Extract the [x, y] coordinate from the center of the cell holding the provided text.  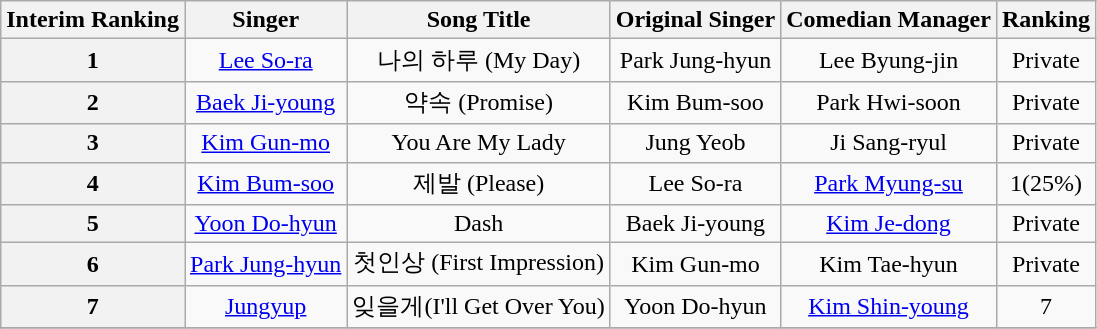
Comedian Manager [889, 20]
Kim Tae-hyun [889, 264]
5 [93, 224]
1(25%) [1046, 184]
Original Singer [695, 20]
Park Myung-su [889, 184]
Song Title [478, 20]
Ji Sang-ryul [889, 143]
Singer [265, 20]
첫인상 (First Impression) [478, 264]
4 [93, 184]
Kim Shin-young [889, 306]
1 [93, 60]
Ranking [1046, 20]
Kim Je-dong [889, 224]
약속 (Promise) [478, 102]
3 [93, 143]
Lee Byung-jin [889, 60]
Park Hwi-soon [889, 102]
Interim Ranking [93, 20]
2 [93, 102]
Dash [478, 224]
나의 하루 (My Day) [478, 60]
You Are My Lady [478, 143]
제발 (Please) [478, 184]
잊을게(I'll Get Over You) [478, 306]
Jung Yeob [695, 143]
Jungyup [265, 306]
6 [93, 264]
